Output the (x, y) coordinate of the center of the cell containing the given text.  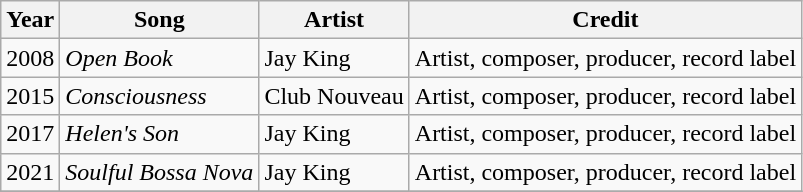
Artist (334, 20)
2017 (30, 134)
Song (160, 20)
Consciousness (160, 96)
2015 (30, 96)
Open Book (160, 58)
2008 (30, 58)
Helen's Son (160, 134)
2021 (30, 172)
Club Nouveau (334, 96)
Soulful Bossa Nova (160, 172)
Credit (605, 20)
Year (30, 20)
